From the cell containing the given text, extract its center point as [X, Y] coordinate. 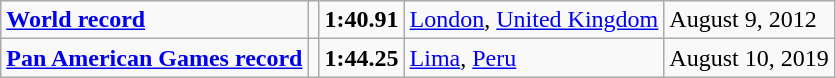
World record [154, 20]
Lima, Peru [534, 58]
Pan American Games record [154, 58]
1:40.91 [362, 20]
August 9, 2012 [749, 20]
London, United Kingdom [534, 20]
August 10, 2019 [749, 58]
1:44.25 [362, 58]
